Determine the [X, Y] coordinate at the center of the cell enclosing the given text.  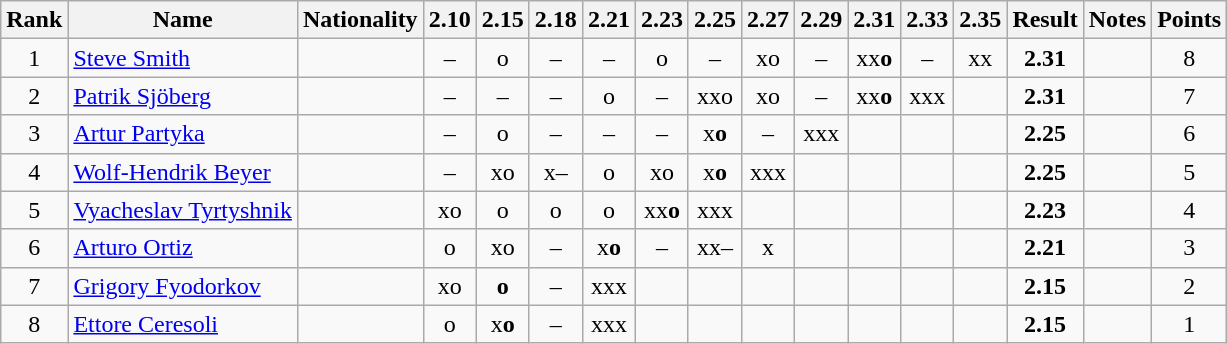
xx [980, 58]
2.27 [768, 20]
2.35 [980, 20]
Points [1190, 20]
xx– [714, 248]
Rank [34, 20]
Patrik Sjöberg [183, 96]
Wolf-Hendrik Beyer [183, 172]
Grigory Fyodorkov [183, 286]
Notes [1117, 20]
Ettore Ceresoli [183, 324]
Result [1045, 20]
x [768, 248]
Artur Partyka [183, 134]
Arturo Ortiz [183, 248]
2.33 [928, 20]
Steve Smith [183, 58]
2.29 [822, 20]
2.18 [556, 20]
Vyacheslav Tyrtyshnik [183, 210]
Name [183, 20]
x– [556, 172]
2.10 [450, 20]
Nationality [360, 20]
